From the cell containing the given text, extract its center point as [X, Y] coordinate. 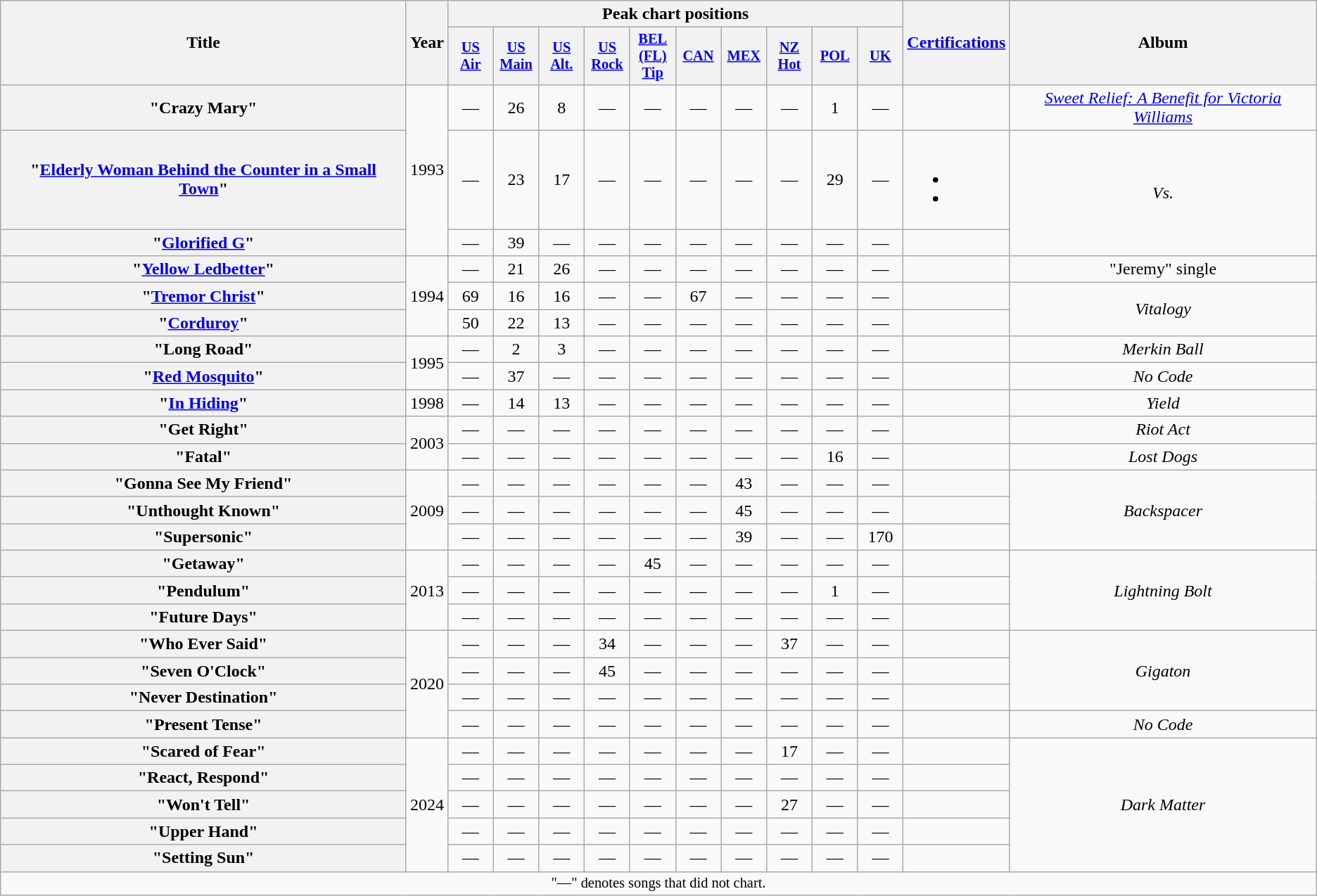
"Never Destination" [204, 698]
Title [204, 43]
"Yellow Ledbetter" [204, 269]
Riot Act [1163, 430]
23 [516, 180]
POL [834, 56]
Peak chart positions [675, 14]
Dark Matter [1163, 805]
USAlt. [561, 56]
"Who Ever Said" [204, 644]
CAN [698, 56]
Backspacer [1163, 510]
"Future Days" [204, 617]
170 [881, 537]
"—" denotes songs that did not chart. [658, 883]
2020 [426, 684]
"Getaway" [204, 563]
"Get Right" [204, 430]
2009 [426, 510]
MEX [744, 56]
"Glorified G" [204, 243]
2 [516, 350]
"Corduroy" [204, 323]
27 [789, 805]
14 [516, 403]
1993 [426, 170]
"Jeremy" single [1163, 269]
"Present Tense" [204, 724]
1995 [426, 363]
"Upper Hand" [204, 831]
2024 [426, 805]
"Setting Sun" [204, 858]
Lightning Bolt [1163, 590]
US Main [516, 56]
"Crazy Mary" [204, 107]
Lost Dogs [1163, 456]
"Long Road" [204, 350]
34 [608, 644]
"Pendulum" [204, 590]
Gigaton [1163, 671]
"Won't Tell" [204, 805]
1994 [426, 296]
"Tremor Christ" [204, 296]
"React, Respond" [204, 778]
"Unthought Known" [204, 510]
Merkin Ball [1163, 350]
Vitalogy [1163, 309]
Certifications [957, 43]
8 [561, 107]
BEL(FL)Tip [653, 56]
"Supersonic" [204, 537]
Vs. [1163, 193]
67 [698, 296]
1998 [426, 403]
Album [1163, 43]
NZHot [789, 56]
USRock [608, 56]
50 [470, 323]
"Seven O'Clock" [204, 671]
2013 [426, 590]
69 [470, 296]
Sweet Relief: A Benefit for Victoria Williams [1163, 107]
21 [516, 269]
"In Hiding" [204, 403]
USAir [470, 56]
"Elderly Woman Behind the Counter in a Small Town" [204, 180]
"Fatal" [204, 456]
22 [516, 323]
"Gonna See My Friend" [204, 483]
Year [426, 43]
UK [881, 56]
Yield [1163, 403]
3 [561, 350]
2003 [426, 443]
43 [744, 483]
29 [834, 180]
"Scared of Fear" [204, 751]
"Red Mosquito" [204, 376]
